Identify which cell holds the provided text, then report its (X, Y) central coordinate. 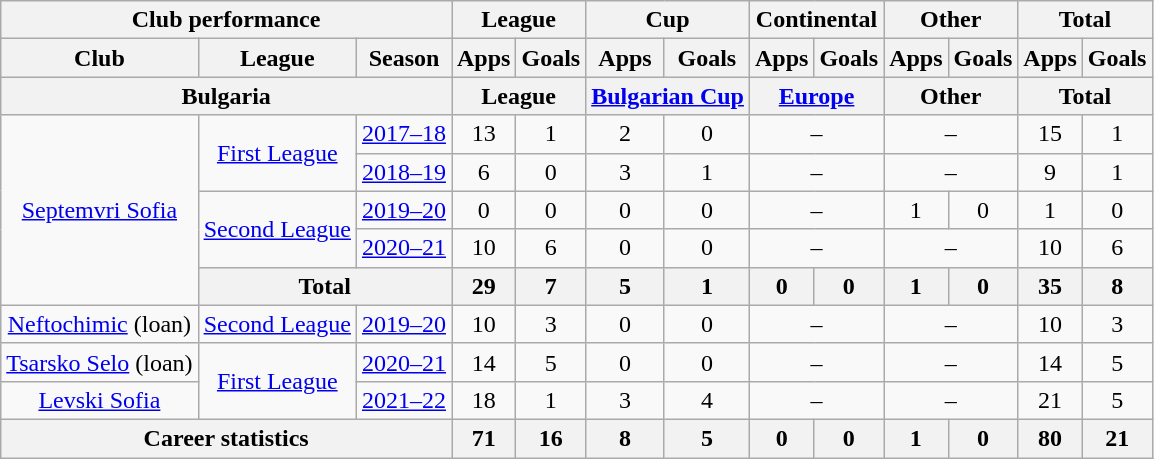
Cup (668, 20)
2018–19 (404, 172)
16 (551, 438)
Club performance (226, 20)
80 (1050, 438)
2017–18 (404, 134)
4 (706, 400)
Europe (816, 96)
Levski Sofia (100, 400)
7 (551, 286)
35 (1050, 286)
18 (484, 400)
Neftochimic (loan) (100, 324)
2 (626, 134)
29 (484, 286)
13 (484, 134)
Career statistics (226, 438)
Club (100, 58)
Bulgaria (226, 96)
Tsarsko Selo (loan) (100, 362)
2021–22 (404, 400)
Bulgarian Cup (668, 96)
Continental (816, 20)
Season (404, 58)
71 (484, 438)
Septemvri Sofia (100, 210)
9 (1050, 172)
15 (1050, 134)
